Return (x, y) of the center of cell containing provided text 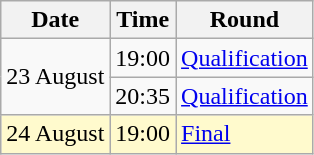
Date (56, 20)
23 August (56, 77)
Final (245, 134)
24 August (56, 134)
20:35 (143, 96)
Time (143, 20)
Round (245, 20)
